Determine the (X, Y) coordinate at the center of the cell enclosing the given text.  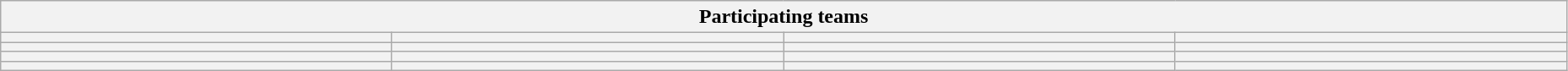
Participating teams (784, 17)
